Pinpoint the cell where the given text exists, returning its (x, y) midpoint coordinate. 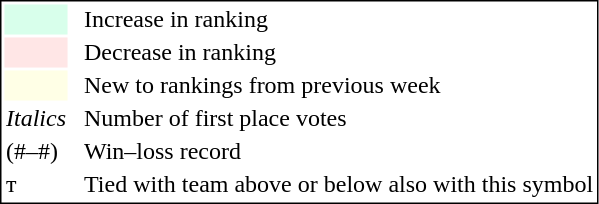
New to rankings from previous week (338, 85)
т (36, 185)
(#–#) (36, 151)
Decrease in ranking (338, 53)
Increase in ranking (338, 19)
Italics (36, 119)
Win–loss record (338, 151)
Tied with team above or below also with this symbol (338, 185)
Number of first place votes (338, 119)
